Provide the [x, y] coordinate of the cell's center where the given text is located.  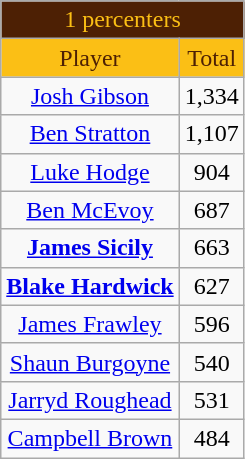
Jarryd Roughead [90, 400]
904 [212, 172]
Luke Hodge [90, 172]
1,334 [212, 96]
Josh Gibson [90, 96]
484 [212, 438]
627 [212, 286]
Campbell Brown [90, 438]
Player [90, 58]
1 percenters [122, 20]
1,107 [212, 134]
531 [212, 400]
Blake Hardwick [90, 286]
James Sicily [90, 248]
540 [212, 362]
Shaun Burgoyne [90, 362]
663 [212, 248]
James Frawley [90, 324]
Ben Stratton [90, 134]
687 [212, 210]
Total [212, 58]
Ben McEvoy [90, 210]
596 [212, 324]
